Find where the given text appears and provide that cell's center as (x, y) coordinate. 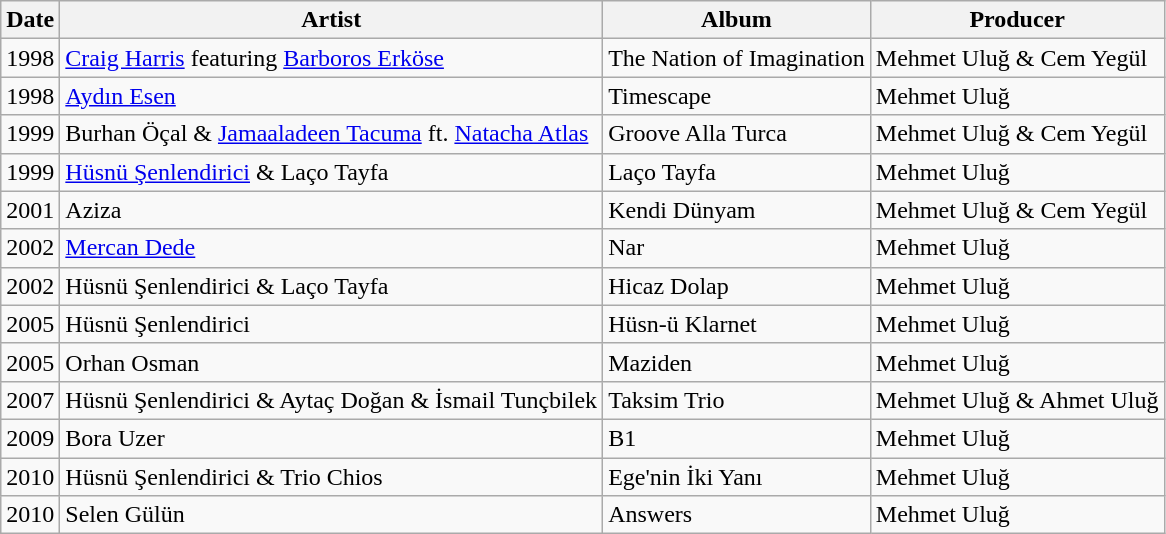
Mehmet Uluğ & Ahmet Uluğ (1017, 400)
Aziza (332, 210)
Aydın Esen (332, 96)
Nar (737, 248)
Artist (332, 20)
B1 (737, 438)
Orhan Osman (332, 362)
Groove Alla Turca (737, 134)
Hüsnü Şenlendirici & Trio Chios (332, 477)
Craig Harris featuring Barboros Erköse (332, 58)
Ege'nin İki Yanı (737, 477)
2009 (30, 438)
Producer (1017, 20)
Hüsnü Şenlendirici & Aytaç Doğan & İsmail Tunçbilek (332, 400)
2007 (30, 400)
Hüsn-ü Klarnet (737, 324)
Answers (737, 515)
Mercan Dede (332, 248)
Bora Uzer (332, 438)
2001 (30, 210)
Album (737, 20)
Selen Gülün (332, 515)
Hicaz Dolap (737, 286)
Date (30, 20)
Maziden (737, 362)
Laço Tayfa (737, 172)
Burhan Öçal & Jamaaladeen Tacuma ft. Natacha Atlas (332, 134)
The Nation of Imagination (737, 58)
Timescape (737, 96)
Taksim Trio (737, 400)
Kendi Dünyam (737, 210)
Hüsnü Şenlendirici (332, 324)
